For the text-containing cell, return its midpoint in [x, y] coordinate format. 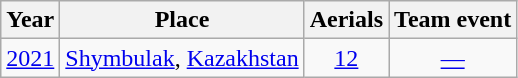
12 [346, 58]
Team event [453, 20]
2021 [30, 58]
Shymbulak, Kazakhstan [182, 58]
Year [30, 20]
Place [182, 20]
— [453, 58]
Aerials [346, 20]
